Scan for the cell matching the given text and deliver its (x, y) coordinate at center. 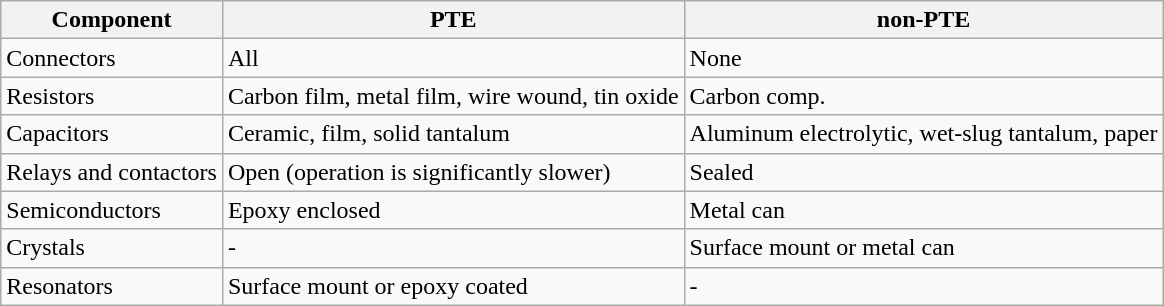
Sealed (924, 172)
Surface mount or metal can (924, 248)
Semiconductors (112, 210)
All (453, 58)
Capacitors (112, 134)
Relays and contactors (112, 172)
Connectors (112, 58)
Carbon film, metal film, wire wound, tin oxide (453, 96)
Ceramic, film, solid tantalum (453, 134)
None (924, 58)
Metal can (924, 210)
PTE (453, 20)
Carbon comp. (924, 96)
Surface mount or epoxy coated (453, 286)
Aluminum electrolytic, wet-slug tantalum, paper (924, 134)
Component (112, 20)
Resonators (112, 286)
Resistors (112, 96)
Crystals (112, 248)
Open (operation is significantly slower) (453, 172)
non-PTE (924, 20)
Epoxy enclosed (453, 210)
